Pinpoint the cell where the given text exists, returning its (X, Y) midpoint coordinate. 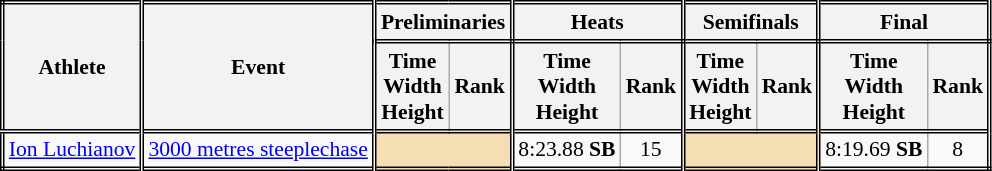
8:23.88 SB (566, 150)
8:19.69 SB (874, 150)
3000 metres steeplechase (258, 150)
Event (258, 67)
Final (904, 22)
Semifinals (751, 22)
Ion Luchianov (72, 150)
Athlete (72, 67)
Preliminaries (442, 22)
15 (652, 150)
8 (958, 150)
Heats (598, 22)
